Identify which cell holds the provided text, then report its (X, Y) central coordinate. 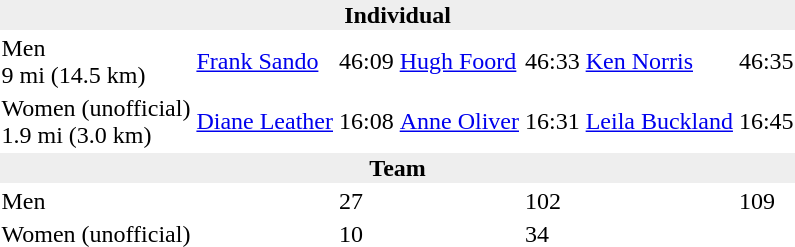
Leila Buckland (659, 122)
16:08 (367, 122)
Anne Oliver (459, 122)
46:35 (766, 62)
46:33 (552, 62)
46:09 (367, 62)
Team (398, 168)
Hugh Foord (459, 62)
Frank Sando (265, 62)
109 (766, 201)
16:45 (766, 122)
Ken Norris (659, 62)
27 (367, 201)
Individual (398, 15)
Diane Leather (265, 122)
16:31 (552, 122)
Women (unofficial)1.9 mi (3.0 km) (96, 122)
Men (96, 201)
102 (552, 201)
Men9 mi (14.5 km) (96, 62)
